Return [x, y] of the center of cell containing provided text 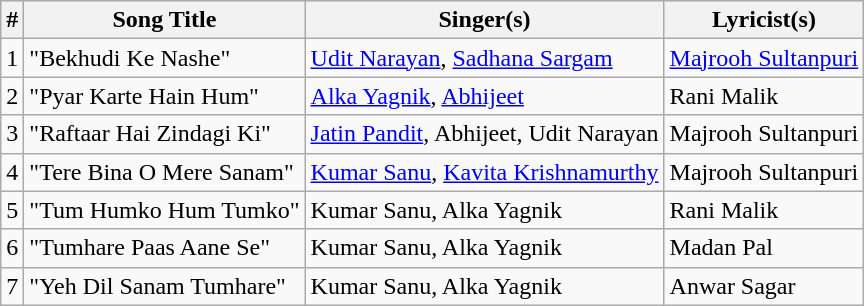
Jatin Pandit, Abhijeet, Udit Narayan [484, 134]
1 [12, 58]
Lyricist(s) [764, 20]
"Raftaar Hai Zindagi Ki" [164, 134]
"Bekhudi Ke Nashe" [164, 58]
# [12, 20]
"Yeh Dil Sanam Tumhare" [164, 286]
"Tere Bina O Mere Sanam" [164, 172]
Kumar Sanu, Kavita Krishnamurthy [484, 172]
Song Title [164, 20]
5 [12, 210]
Singer(s) [484, 20]
Alka Yagnik, Abhijeet [484, 96]
"Tum Humko Hum Tumko" [164, 210]
3 [12, 134]
Udit Narayan, Sadhana Sargam [484, 58]
"Tumhare Paas Aane Se" [164, 248]
6 [12, 248]
"Pyar Karte Hain Hum" [164, 96]
4 [12, 172]
2 [12, 96]
7 [12, 286]
Anwar Sagar [764, 286]
Madan Pal [764, 248]
